Return (x, y) of the center of cell containing provided text 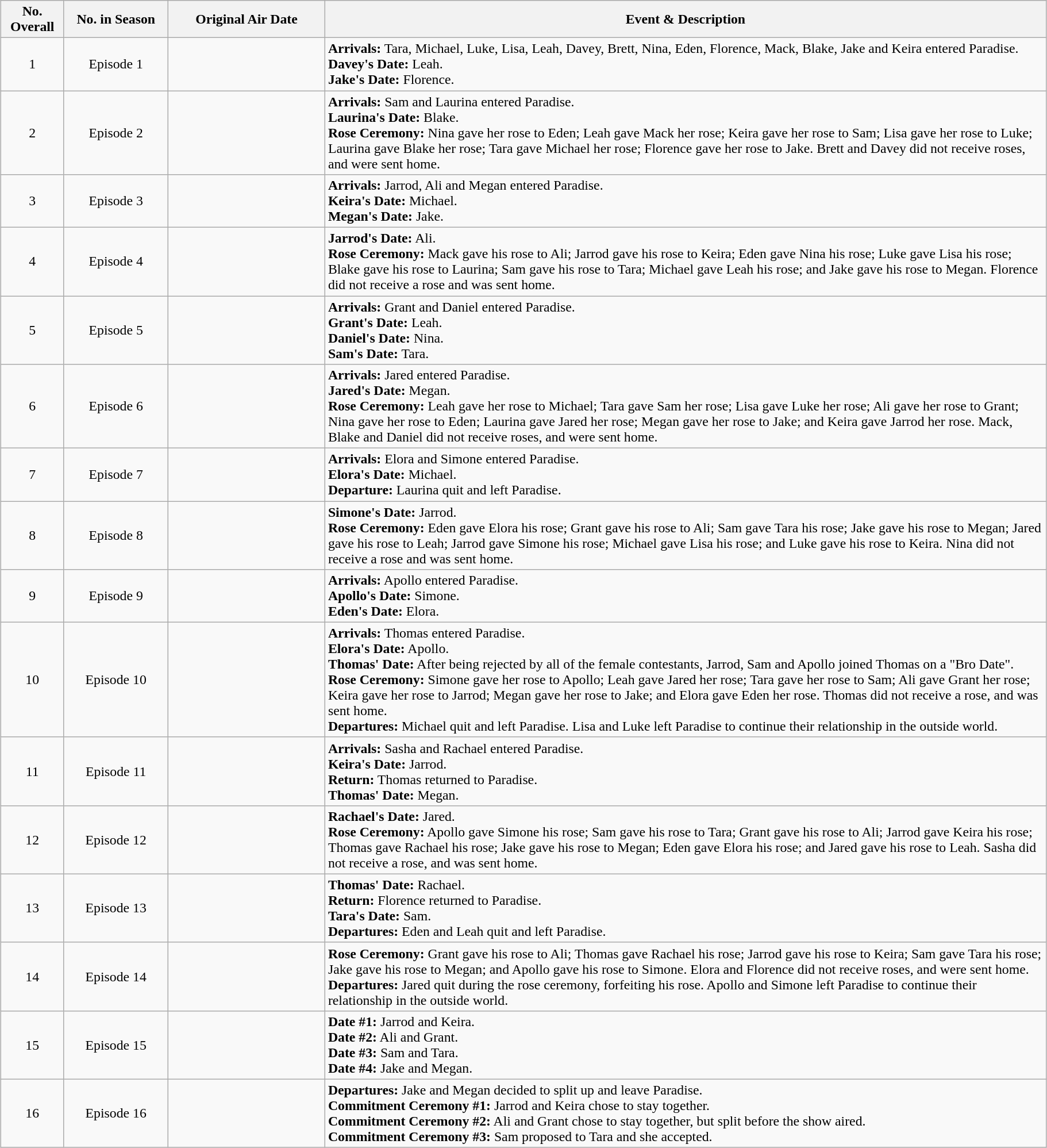
14 (32, 976)
Episode 2 (116, 133)
Episode 7 (116, 474)
16 (32, 1113)
Episode 1 (116, 64)
No. Overall (32, 20)
10 (32, 679)
Thomas' Date: Rachael.Return: Florence returned to Paradise.Tara's Date: Sam.Departures: Eden and Leah quit and left Paradise. (685, 908)
1 (32, 64)
Arrivals: Elora and Simone entered Paradise.Elora's Date: Michael.Departure: Laurina quit and left Paradise. (685, 474)
Episode 3 (116, 201)
13 (32, 908)
6 (32, 406)
Episode 6 (116, 406)
Episode 15 (116, 1045)
11 (32, 771)
Arrivals: Grant and Daniel entered Paradise.Grant's Date: Leah.Daniel's Date: Nina.Sam's Date: Tara. (685, 330)
Episode 8 (116, 535)
Episode 9 (116, 596)
3 (32, 201)
Event & Description (685, 20)
No. in Season (116, 20)
12 (32, 839)
Episode 11 (116, 771)
Episode 5 (116, 330)
Episode 14 (116, 976)
Episode 12 (116, 839)
4 (32, 261)
Episode 16 (116, 1113)
Arrivals: Sasha and Rachael entered Paradise.Keira's Date: Jarrod.Return: Thomas returned to Paradise.Thomas' Date: Megan. (685, 771)
15 (32, 1045)
Arrivals: Apollo entered Paradise.Apollo's Date: Simone.Eden's Date: Elora. (685, 596)
Original Air Date (247, 20)
Episode 4 (116, 261)
8 (32, 535)
5 (32, 330)
Date #1: Jarrod and Keira.Date #2: Ali and Grant.Date #3: Sam and Tara.Date #4: Jake and Megan. (685, 1045)
Arrivals: Jarrod, Ali and Megan entered Paradise.Keira's Date: Michael.Megan's Date: Jake. (685, 201)
2 (32, 133)
Episode 10 (116, 679)
9 (32, 596)
7 (32, 474)
Episode 13 (116, 908)
